Search for the cell housing the specified text and yield its [x, y] center coordinate. 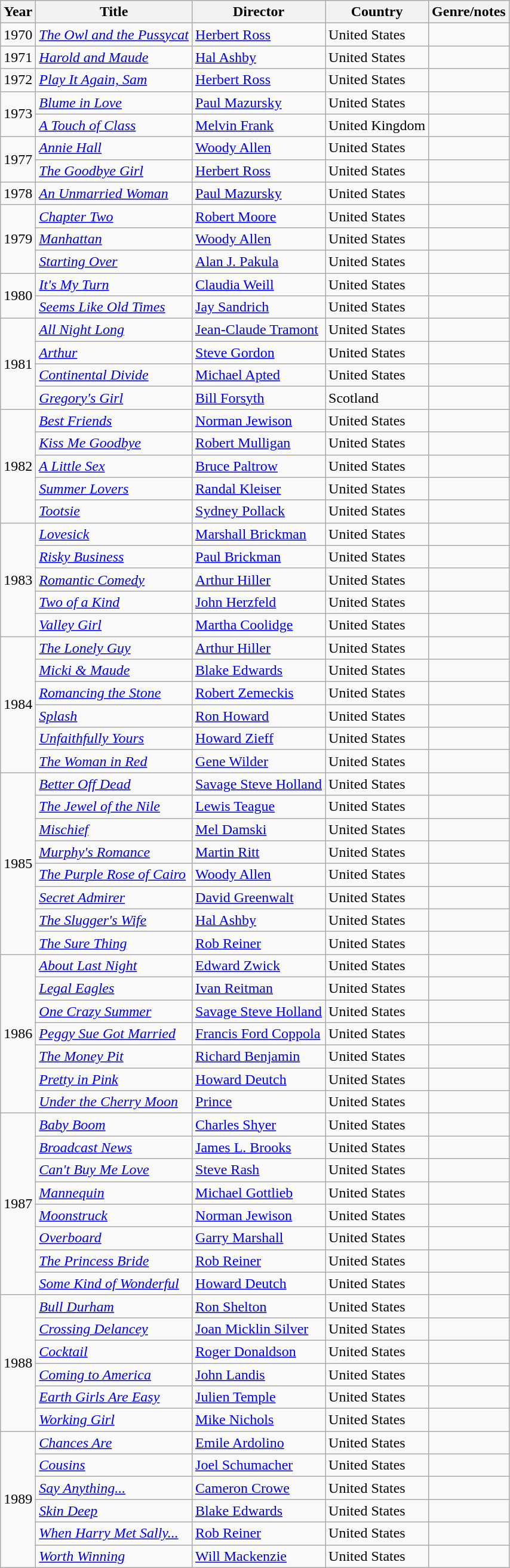
Howard Zieff [259, 739]
Robert Moore [259, 216]
When Harry Met Sally... [114, 1533]
Coming to America [114, 1374]
Alan J. Pakula [259, 261]
Moonstruck [114, 1215]
Romantic Comedy [114, 579]
A Little Sex [114, 466]
Cameron Crowe [259, 1488]
1972 [18, 80]
1988 [18, 1363]
Splash [114, 716]
Harold and Maude [114, 57]
Jay Sandrich [259, 307]
Under the Cherry Moon [114, 1102]
About Last Night [114, 965]
Valley Girl [114, 625]
Michael Gottlieb [259, 1193]
1973 [18, 114]
Working Girl [114, 1420]
Genre/notes [469, 12]
Micki & Maude [114, 671]
One Crazy Summer [114, 1011]
Bill Forsyth [259, 398]
Sydney Pollack [259, 511]
Year [18, 12]
Annie Hall [114, 148]
Some Kind of Wonderful [114, 1283]
Lovesick [114, 534]
The Woman in Red [114, 761]
Continental Divide [114, 375]
Can't Buy Me Love [114, 1170]
1970 [18, 35]
James L. Brooks [259, 1147]
The Money Pit [114, 1057]
Chances Are [114, 1443]
1989 [18, 1499]
Lewis Teague [259, 807]
1979 [18, 239]
The Owl and the Pussycat [114, 35]
Claudia Weill [259, 285]
John Herzfeld [259, 602]
Peggy Sue Got Married [114, 1034]
Roger Donaldson [259, 1351]
1987 [18, 1204]
Starting Over [114, 261]
All Night Long [114, 330]
Emile Ardolino [259, 1443]
1986 [18, 1033]
Mel Damski [259, 829]
Edward Zwick [259, 965]
Martin Ritt [259, 852]
1982 [18, 466]
Richard Benjamin [259, 1057]
Marshall Brickman [259, 534]
Steve Gordon [259, 353]
John Landis [259, 1374]
Director [259, 12]
Blume in Love [114, 103]
Robert Zemeckis [259, 693]
1981 [18, 364]
It's My Turn [114, 285]
Romancing the Stone [114, 693]
Title [114, 12]
1977 [18, 159]
Bruce Paltrow [259, 466]
Mischief [114, 829]
Broadcast News [114, 1147]
Arthur [114, 353]
Best Friends [114, 421]
1985 [18, 863]
The Sure Thing [114, 943]
Manhattan [114, 239]
Overboard [114, 1238]
Two of a Kind [114, 602]
Joan Micklin Silver [259, 1329]
Chapter Two [114, 216]
The Goodbye Girl [114, 171]
1978 [18, 193]
Scotland [377, 398]
Kiss Me Goodbye [114, 443]
1984 [18, 704]
Pretty in Pink [114, 1079]
The Jewel of the Nile [114, 807]
Skin Deep [114, 1511]
The Princess Bride [114, 1261]
The Purple Rose of Cairo [114, 875]
Country [377, 12]
Steve Rash [259, 1170]
An Unmarried Woman [114, 193]
Cocktail [114, 1351]
Charles Shyer [259, 1125]
Secret Admirer [114, 897]
Earth Girls Are Easy [114, 1397]
Jean-Claude Tramont [259, 330]
United Kingdom [377, 125]
Summer Lovers [114, 489]
Randal Kleiser [259, 489]
Ron Howard [259, 716]
Ivan Reitman [259, 988]
Seems Like Old Times [114, 307]
Unfaithfully Yours [114, 739]
Martha Coolidge [259, 625]
The Slugger's Wife [114, 920]
Better Off Dead [114, 784]
Cousins [114, 1465]
Julien Temple [259, 1397]
Francis Ford Coppola [259, 1034]
1980 [18, 296]
Paul Brickman [259, 557]
Gene Wilder [259, 761]
Legal Eagles [114, 988]
Bull Durham [114, 1306]
Joel Schumacher [259, 1465]
Crossing Delancey [114, 1329]
Robert Mulligan [259, 443]
Will Mackenzie [259, 1556]
Say Anything... [114, 1488]
Garry Marshall [259, 1238]
Worth Winning [114, 1556]
Ron Shelton [259, 1306]
1971 [18, 57]
Risky Business [114, 557]
Murphy's Romance [114, 852]
Mike Nichols [259, 1420]
Baby Boom [114, 1125]
David Greenwalt [259, 897]
Melvin Frank [259, 125]
Mannequin [114, 1193]
Prince [259, 1102]
Play It Again, Sam [114, 80]
1983 [18, 579]
A Touch of Class [114, 125]
Gregory's Girl [114, 398]
Tootsie [114, 511]
The Lonely Guy [114, 647]
Michael Apted [259, 375]
